Determine the (X, Y) coordinate at the center of the cell enclosing the given text.  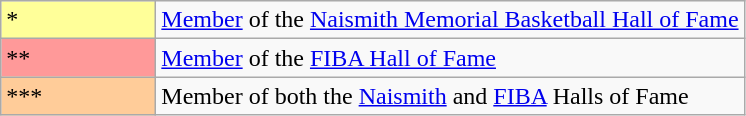
Member of the Naismith Memorial Basketball Hall of Fame (450, 20)
Member of the FIBA Hall of Fame (450, 58)
* (78, 20)
** (78, 58)
Member of both the Naismith and FIBA Halls of Fame (450, 96)
*** (78, 96)
